For the text-containing cell, return its midpoint in [x, y] coordinate format. 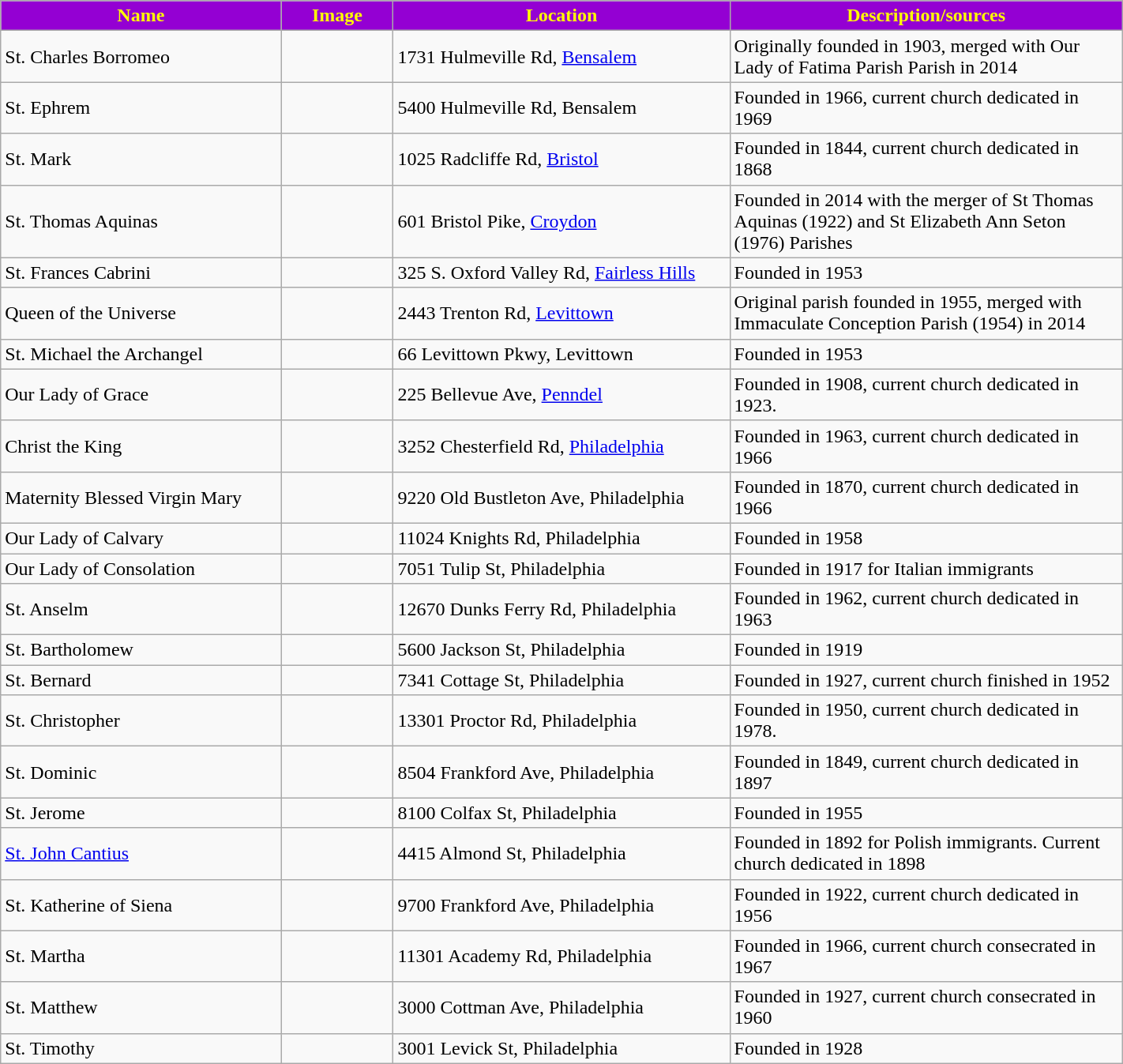
St. Jerome [141, 813]
Founded in 1849, current church dedicated in 1897 [926, 773]
13301 Proctor Rd, Philadelphia [561, 720]
11024 Knights Rd, Philadelphia [561, 538]
St. Ephrem [141, 107]
Name [141, 16]
3000 Cottman Ave, Philadelphia [561, 1008]
Our Lady of Calvary [141, 538]
St. Timothy [141, 1048]
Original parish founded in 1955, merged with Immaculate Conception Parish (1954) in 2014 [926, 313]
Founded in 1966, current church consecrated in 1967 [926, 956]
Founded in 1917 for Italian immigrants [926, 568]
Founded in 2014 with the merger of St Thomas Aquinas (1922) and St Elizabeth Ann Seton (1976) Parishes [926, 221]
7341 Cottage St, Philadelphia [561, 680]
St. Anselm [141, 610]
Founded in 1922, current church dedicated in 1956 [926, 905]
5400 Hulmeville Rd, Bensalem [561, 107]
Location [561, 16]
Maternity Blessed Virgin Mary [141, 498]
Founded in 1870, current church dedicated in 1966 [926, 498]
St. Mark [141, 160]
Founded in 1908, current church dedicated in 1923. [926, 395]
Founded in 1927, current church finished in 1952 [926, 680]
St. Thomas Aquinas [141, 221]
Our Lady of Grace [141, 395]
601 Bristol Pike, Croydon [561, 221]
St. Charles Borromeo [141, 57]
8100 Colfax St, Philadelphia [561, 813]
Image [337, 16]
St. Martha [141, 956]
8504 Frankford Ave, Philadelphia [561, 773]
St. Bernard [141, 680]
5600 Jackson St, Philadelphia [561, 650]
Founded in 1963, current church dedicated in 1966 [926, 446]
Queen of the Universe [141, 313]
St. Michael the Archangel [141, 354]
St. John Cantius [141, 853]
Our Lady of Consolation [141, 568]
St. Bartholomew [141, 650]
St. Christopher [141, 720]
Founded in 1927, current church consecrated in 1960 [926, 1008]
Founded in 1955 [926, 813]
225 Bellevue Ave, Penndel [561, 395]
9700 Frankford Ave, Philadelphia [561, 905]
Founded in 1962, current church dedicated in 1963 [926, 610]
3001 Levick St, Philadelphia [561, 1048]
3252 Chesterfield Rd, Philadelphia [561, 446]
St. Matthew [141, 1008]
Founded in 1919 [926, 650]
2443 Trenton Rd, Levittown [561, 313]
Founded in 1844, current church dedicated in 1868 [926, 160]
11301 Academy Rd, Philadelphia [561, 956]
Originally founded in 1903, merged with Our Lady of Fatima Parish Parish in 2014 [926, 57]
Christ the King [141, 446]
St. Dominic [141, 773]
Founded in 1966, current church dedicated in 1969 [926, 107]
1025 Radcliffe Rd, Bristol [561, 160]
Founded in 1950, current church dedicated in 1978. [926, 720]
St. Frances Cabrini [141, 273]
4415 Almond St, Philadelphia [561, 853]
7051 Tulip St, Philadelphia [561, 568]
Founded in 1928 [926, 1048]
12670 Dunks Ferry Rd, Philadelphia [561, 610]
Description/sources [926, 16]
66 Levittown Pkwy, Levittown [561, 354]
Founded in 1892 for Polish immigrants. Current church dedicated in 1898 [926, 853]
1731 Hulmeville Rd, Bensalem [561, 57]
325 S. Oxford Valley Rd, Fairless Hills [561, 273]
9220 Old Bustleton Ave, Philadelphia [561, 498]
St. Katherine of Siena [141, 905]
Founded in 1958 [926, 538]
